Find where the given text appears and provide that cell's center as [x, y] coordinate. 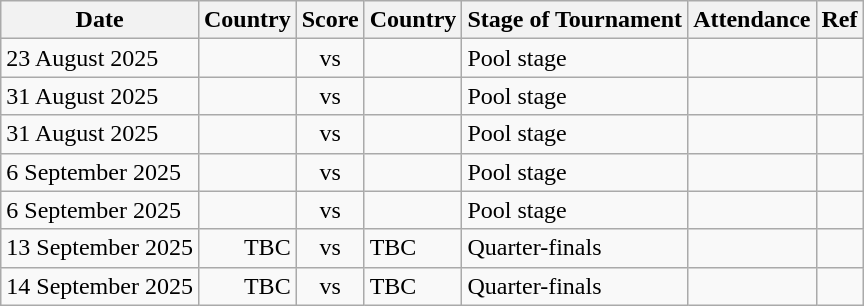
Stage of Tournament [575, 20]
14 September 2025 [100, 286]
Score [330, 20]
Ref [840, 20]
Date [100, 20]
23 August 2025 [100, 58]
13 September 2025 [100, 248]
Attendance [752, 20]
